Identify which cell holds the provided text, then report its (x, y) central coordinate. 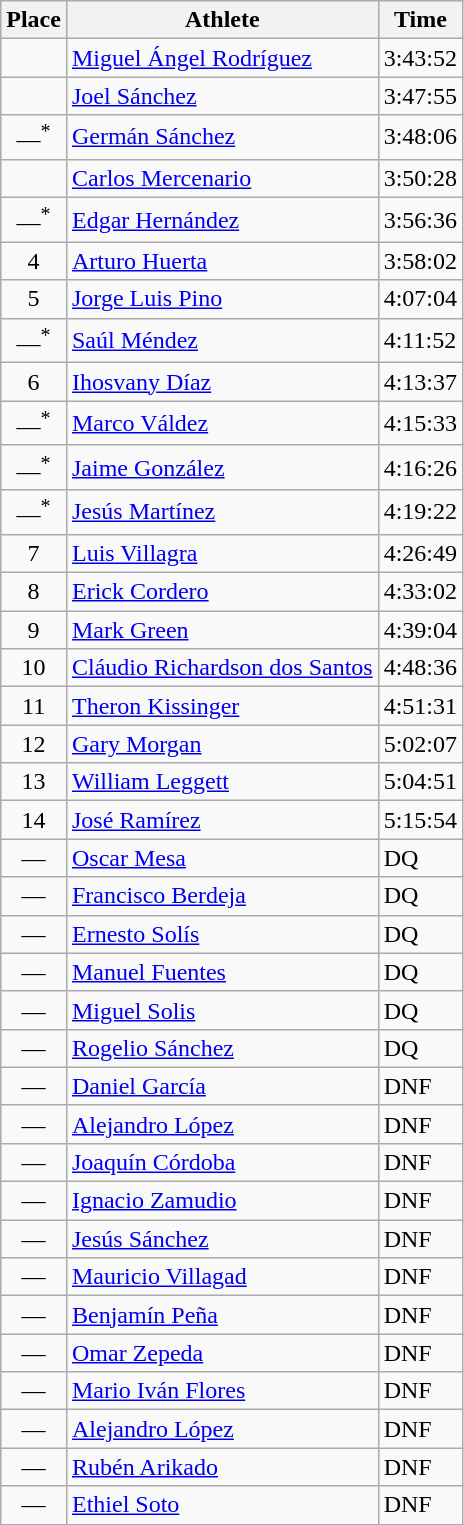
4:13:37 (420, 382)
William Leggett (222, 782)
6 (34, 382)
3:47:55 (420, 96)
4:39:04 (420, 630)
Ignacio Zamudio (222, 1201)
Time (420, 20)
4:11:52 (420, 340)
Gary Morgan (222, 744)
Rogelio Sánchez (222, 1048)
Jorge Luis Pino (222, 299)
5:15:54 (420, 820)
10 (34, 668)
4:07:04 (420, 299)
Marco Váldez (222, 424)
Edgar Hernández (222, 220)
4:26:49 (420, 554)
4:16:26 (420, 468)
Place (34, 20)
José Ramírez (222, 820)
Mauricio Villagad (222, 1277)
8 (34, 592)
Erick Cordero (222, 592)
Germán Sánchez (222, 138)
Mark Green (222, 630)
12 (34, 744)
3:48:06 (420, 138)
4:19:22 (420, 512)
3:56:36 (420, 220)
Oscar Mesa (222, 858)
9 (34, 630)
7 (34, 554)
4:51:31 (420, 706)
11 (34, 706)
Ihosvany Díaz (222, 382)
Manuel Fuentes (222, 972)
Miguel Solis (222, 1010)
Ethiel Soto (222, 1505)
14 (34, 820)
5:04:51 (420, 782)
Rubén Arikado (222, 1467)
Theron Kissinger (222, 706)
13 (34, 782)
Saúl Méndez (222, 340)
Jaime González (222, 468)
3:58:02 (420, 261)
Ernesto Solís (222, 934)
Joel Sánchez (222, 96)
4:33:02 (420, 592)
Carlos Mercenario (222, 178)
Miguel Ángel Rodríguez (222, 58)
Mario Iván Flores (222, 1391)
Joaquín Córdoba (222, 1163)
Francisco Berdeja (222, 896)
3:50:28 (420, 178)
Cláudio Richardson dos Santos (222, 668)
4 (34, 261)
Athlete (222, 20)
Luis Villagra (222, 554)
Jesús Martínez (222, 512)
3:43:52 (420, 58)
4:15:33 (420, 424)
Arturo Huerta (222, 261)
Omar Zepeda (222, 1353)
Benjamín Peña (222, 1315)
5:02:07 (420, 744)
4:48:36 (420, 668)
Daniel García (222, 1086)
5 (34, 299)
Jesús Sánchez (222, 1239)
